Identify which cell holds the provided text, then report its (x, y) central coordinate. 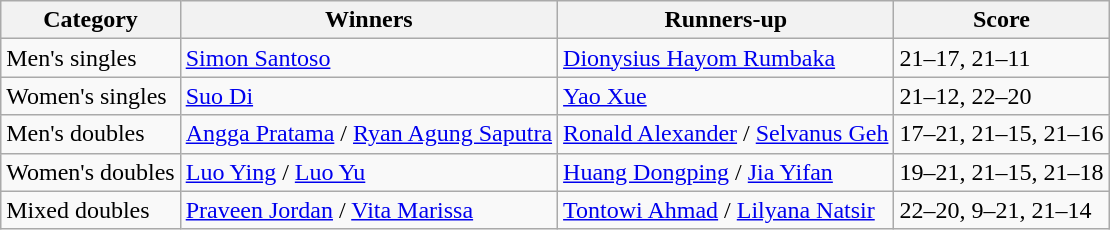
19–21, 21–15, 21–18 (1002, 172)
21–17, 21–11 (1002, 58)
Women's singles (90, 96)
Huang Dongping / Jia Yifan (726, 172)
Mixed doubles (90, 210)
Ronald Alexander / Selvanus Geh (726, 134)
Dionysius Hayom Rumbaka (726, 58)
Luo Ying / Luo Yu (368, 172)
Winners (368, 20)
Simon Santoso (368, 58)
21–12, 22–20 (1002, 96)
Yao Xue (726, 96)
Women's doubles (90, 172)
Runners-up (726, 20)
Suo Di (368, 96)
Men's singles (90, 58)
17–21, 21–15, 21–16 (1002, 134)
Men's doubles (90, 134)
Tontowi Ahmad / Lilyana Natsir (726, 210)
Angga Pratama / Ryan Agung Saputra (368, 134)
22–20, 9–21, 21–14 (1002, 210)
Praveen Jordan / Vita Marissa (368, 210)
Score (1002, 20)
Category (90, 20)
